Identify which cell holds the provided text, then report its (X, Y) central coordinate. 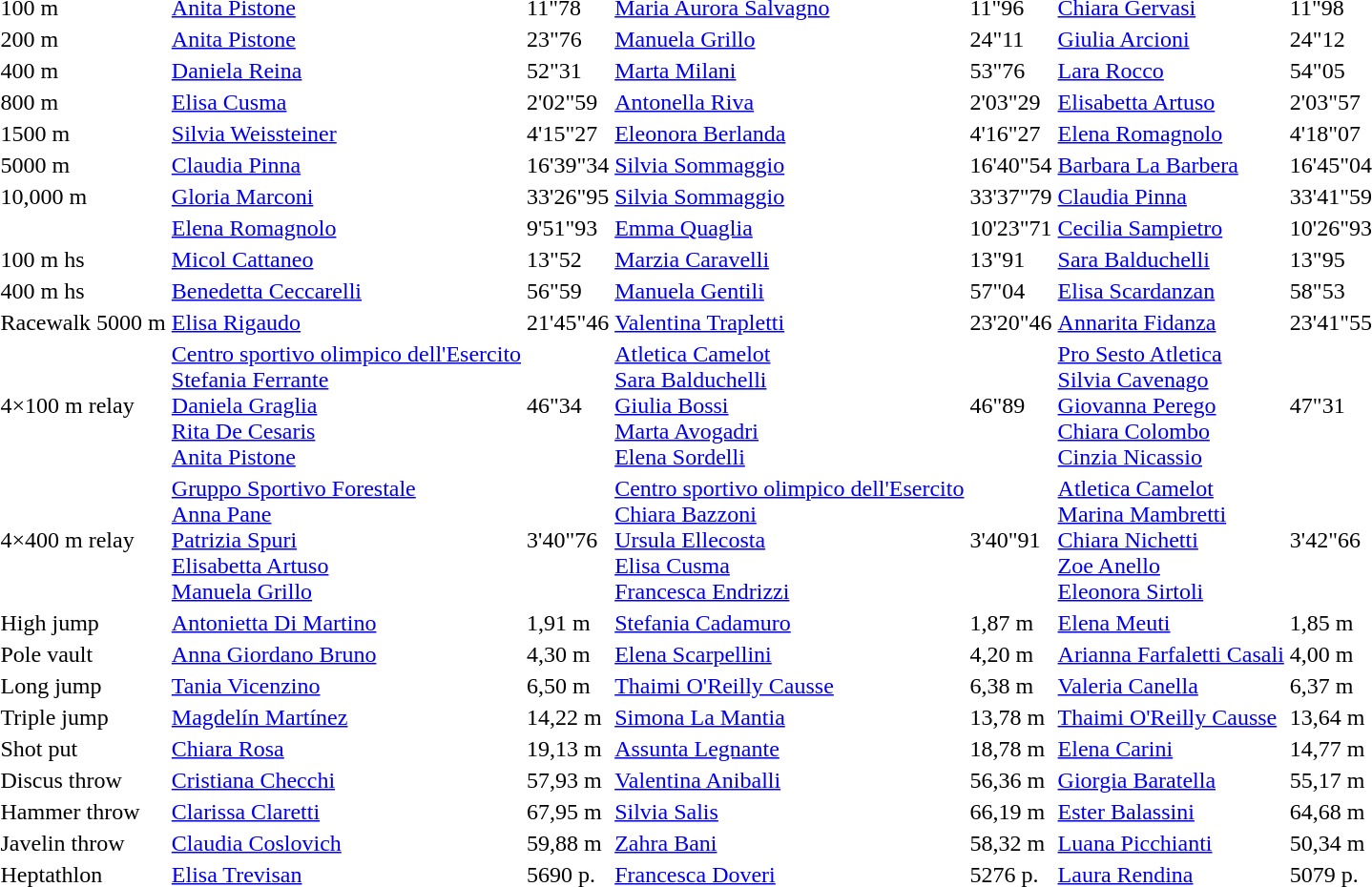
Silvia Salis (790, 812)
16'39"34 (569, 165)
Valeria Canella (1171, 686)
Benedetta Ceccarelli (345, 291)
Lara Rocco (1171, 71)
23'20"46 (1011, 322)
Micol Cattaneo (345, 259)
4,30 m (569, 654)
46"89 (1011, 405)
14,22 m (569, 717)
3'40"91 (1011, 540)
Annarita Fidanza (1171, 322)
46"34 (569, 405)
16'40"54 (1011, 165)
Elena Scarpellini (790, 654)
Elisa Rigaudo (345, 322)
Elisabetta Artuso (1171, 102)
9'51"93 (569, 228)
58,32 m (1011, 843)
Elisa Cusma (345, 102)
Stefania Cadamuro (790, 623)
Claudia Coslovich (345, 843)
Luana Picchianti (1171, 843)
Magdelín Martínez (345, 717)
Atletica CamelotSara BalduchelliGiulia BossiMarta AvogadriElena Sordelli (790, 405)
Centro sportivo olimpico dell'EsercitoStefania FerranteDaniela GragliaRita De CesarisAnita Pistone (345, 405)
Tania Vicenzino (345, 686)
33'37"79 (1011, 196)
2'03"29 (1011, 102)
Valentina Aniballi (790, 780)
6,38 m (1011, 686)
Centro sportivo olimpico dell'EsercitoChiara BazzoniUrsula EllecostaElisa CusmaFrancesca Endrizzi (790, 540)
19,13 m (569, 749)
18,78 m (1011, 749)
1,91 m (569, 623)
Daniela Reina (345, 71)
2'02"59 (569, 102)
Anita Pistone (345, 39)
Assunta Legnante (790, 749)
Marta Milani (790, 71)
Silvia Weissteiner (345, 134)
53"76 (1011, 71)
Eleonora Berlanda (790, 134)
Simona La Mantia (790, 717)
Emma Quaglia (790, 228)
4'16"27 (1011, 134)
Elena Carini (1171, 749)
Giulia Arcioni (1171, 39)
Barbara La Barbera (1171, 165)
4,20 m (1011, 654)
Manuela Gentili (790, 291)
66,19 m (1011, 812)
Zahra Bani (790, 843)
Gloria Marconi (345, 196)
Antonella Riva (790, 102)
21'45"46 (569, 322)
Giorgia Baratella (1171, 780)
Pro Sesto AtleticaSilvia CavenagoGiovanna PeregoChiara ColomboCinzia Nicassio (1171, 405)
33'26"95 (569, 196)
Anna Giordano Bruno (345, 654)
Valentina Trapletti (790, 322)
Ester Balassini (1171, 812)
Gruppo Sportivo ForestaleAnna PanePatrizia SpuriElisabetta ArtusoManuela Grillo (345, 540)
4'15"27 (569, 134)
Sara Balduchelli (1171, 259)
57,93 m (569, 780)
13,78 m (1011, 717)
52"31 (569, 71)
56"59 (569, 291)
23"76 (569, 39)
Arianna Farfaletti Casali (1171, 654)
10'23"71 (1011, 228)
Cecilia Sampietro (1171, 228)
Elisa Scardanzan (1171, 291)
Elena Meuti (1171, 623)
3'40"76 (569, 540)
13"91 (1011, 259)
59,88 m (569, 843)
67,95 m (569, 812)
24"11 (1011, 39)
Chiara Rosa (345, 749)
6,50 m (569, 686)
13"52 (569, 259)
57"04 (1011, 291)
1,87 m (1011, 623)
Manuela Grillo (790, 39)
Antonietta Di Martino (345, 623)
Cristiana Checchi (345, 780)
56,36 m (1011, 780)
Atletica CamelotMarina MambrettiChiara NichettiZoe AnelloEleonora Sirtoli (1171, 540)
Marzia Caravelli (790, 259)
Clarissa Claretti (345, 812)
